From the cell containing the given text, extract its center point as (x, y) coordinate. 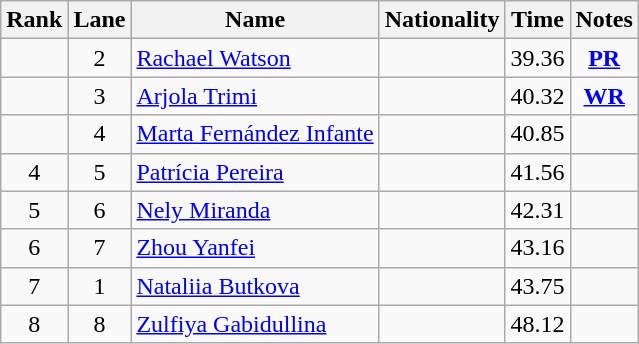
Nataliia Butkova (255, 286)
48.12 (538, 324)
40.32 (538, 96)
Nationality (442, 20)
1 (100, 286)
Rachael Watson (255, 58)
2 (100, 58)
Marta Fernández Infante (255, 134)
Name (255, 20)
40.85 (538, 134)
39.36 (538, 58)
Nely Miranda (255, 210)
42.31 (538, 210)
41.56 (538, 172)
Arjola Trimi (255, 96)
WR (604, 96)
Notes (604, 20)
43.16 (538, 248)
Time (538, 20)
Patrícia Pereira (255, 172)
Lane (100, 20)
3 (100, 96)
Zulfiya Gabidullina (255, 324)
Zhou Yanfei (255, 248)
PR (604, 58)
43.75 (538, 286)
Rank (34, 20)
